Locate the cell with the specified text and output its [x, y] center coordinate. 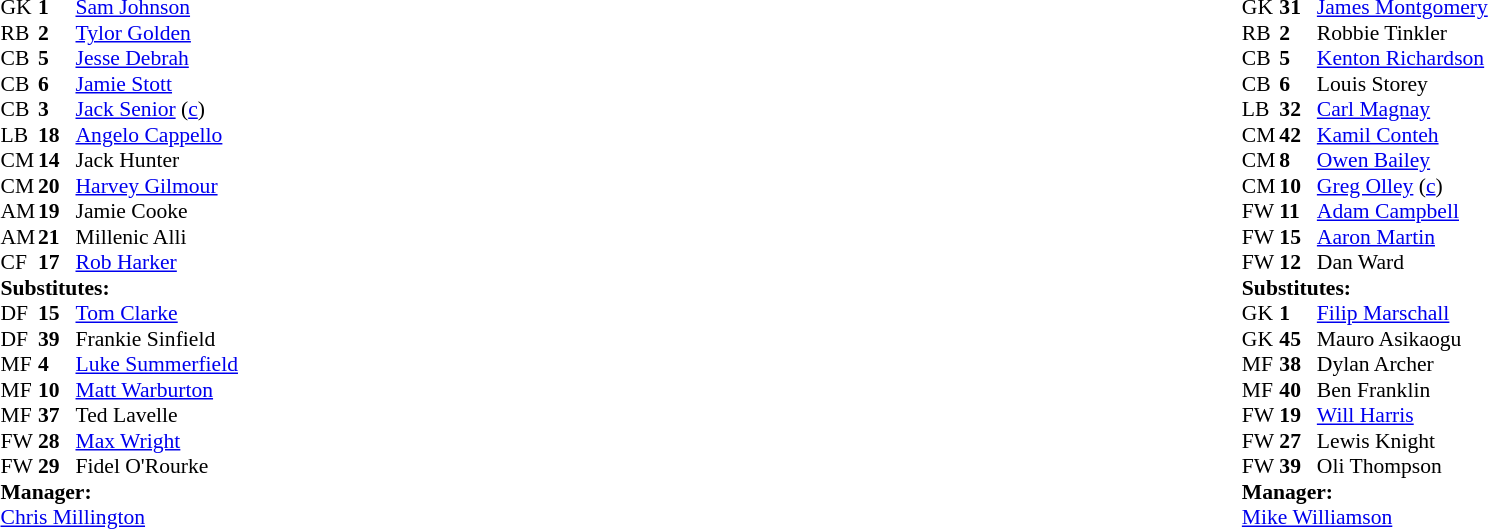
Jack Senior (c) [157, 109]
40 [1298, 390]
Frankie Sinfield [157, 339]
Kamil Conteh [1402, 135]
42 [1298, 135]
Mauro Asikaogu [1402, 339]
Millenic Alli [157, 237]
Angelo Cappello [157, 135]
45 [1298, 339]
Tylor Golden [157, 33]
Will Harris [1402, 415]
12 [1298, 263]
Lewis Knight [1402, 441]
Ted Lavelle [157, 415]
Jack Hunter [157, 161]
Jamie Cooke [157, 211]
CF [19, 263]
Robbie Tinkler [1402, 33]
21 [57, 237]
14 [57, 161]
Luke Summerfield [157, 365]
Oli Thompson [1402, 467]
3 [57, 109]
18 [57, 135]
Matt Warburton [157, 390]
Greg Olley (c) [1402, 186]
Aaron Martin [1402, 237]
Jesse Debrah [157, 59]
8 [1298, 161]
Carl Magnay [1402, 109]
37 [57, 415]
Adam Campbell [1402, 211]
27 [1298, 441]
Harvey Gilmour [157, 186]
Max Wright [157, 441]
Louis Storey [1402, 84]
Ben Franklin [1402, 390]
Fidel O'Rourke [157, 467]
Tom Clarke [157, 313]
Rob Harker [157, 263]
20 [57, 186]
38 [1298, 365]
Owen Bailey [1402, 161]
Jamie Stott [157, 84]
17 [57, 263]
4 [57, 365]
Kenton Richardson [1402, 59]
Filip Marschall [1402, 313]
28 [57, 441]
Dan Ward [1402, 263]
29 [57, 467]
11 [1298, 211]
1 [1298, 313]
Dylan Archer [1402, 365]
32 [1298, 109]
